Extract the (X, Y) coordinate from the center of the cell holding the provided text.  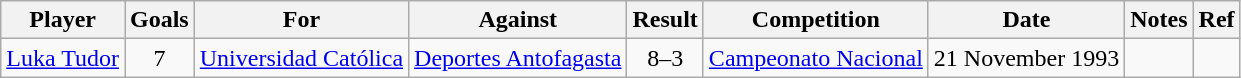
Result (665, 20)
Campeonato Nacional (816, 58)
8–3 (665, 58)
7 (159, 58)
For (301, 20)
Ref (1216, 20)
21 November 1993 (1026, 58)
Player (63, 20)
Date (1026, 20)
Notes (1159, 20)
Against (518, 20)
Competition (816, 20)
Luka Tudor (63, 58)
Universidad Católica (301, 58)
Goals (159, 20)
Deportes Antofagasta (518, 58)
